Capture the cell that displays the provided text and extract its (x, y) central coordinate. 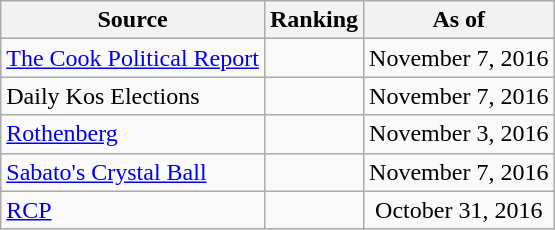
Sabato's Crystal Ball (133, 172)
As of (459, 20)
November 3, 2016 (459, 134)
Daily Kos Elections (133, 96)
Source (133, 20)
RCP (133, 210)
The Cook Political Report (133, 58)
Rothenberg (133, 134)
Ranking (314, 20)
October 31, 2016 (459, 210)
